Scan for the cell matching the given text and deliver its (X, Y) coordinate at center. 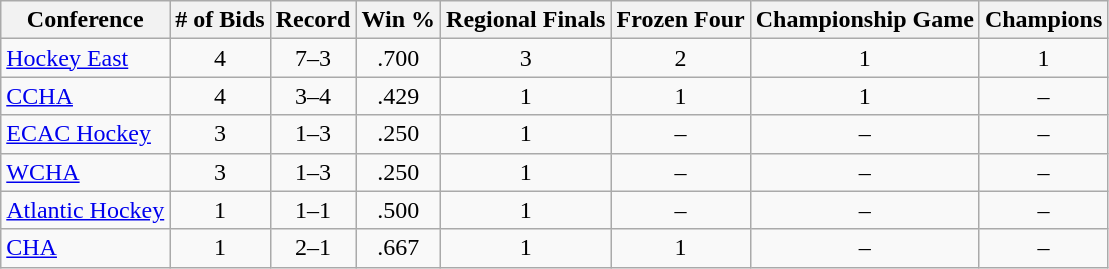
.700 (398, 58)
Conference (86, 20)
ECAC Hockey (86, 134)
Frozen Four (680, 20)
2–1 (313, 248)
Atlantic Hockey (86, 210)
Win % (398, 20)
Championship Game (864, 20)
Hockey East (86, 58)
.500 (398, 210)
Regional Finals (526, 20)
7–3 (313, 58)
# of Bids (220, 20)
Record (313, 20)
.667 (398, 248)
3–4 (313, 96)
CHA (86, 248)
2 (680, 58)
CCHA (86, 96)
1–1 (313, 210)
WCHA (86, 172)
.429 (398, 96)
Champions (1043, 20)
